Find where the given text appears and provide that cell's center as [X, Y] coordinate. 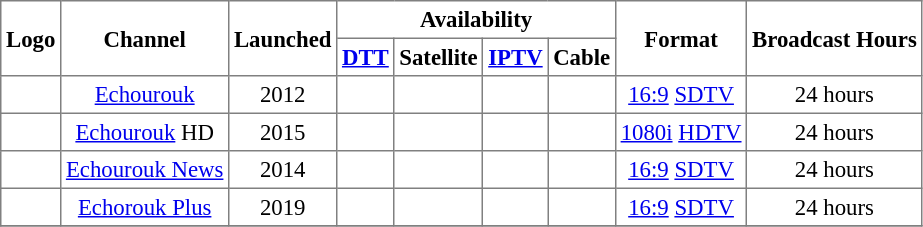
Format [680, 38]
Channel [145, 38]
Availability [476, 20]
Echorouk Plus [145, 207]
1080i HDTV [680, 132]
2019 [283, 207]
Broadcast Hours [834, 38]
2015 [283, 132]
DTT [366, 57]
2012 [283, 95]
Echourouk News [145, 170]
Echourouk [145, 95]
Cable [582, 57]
IPTV [516, 57]
Logo [31, 38]
Satellite [438, 57]
2014 [283, 170]
Launched [283, 38]
Echourouk HD [145, 132]
